Determine the (X, Y) coordinate at the center of the cell enclosing the given text.  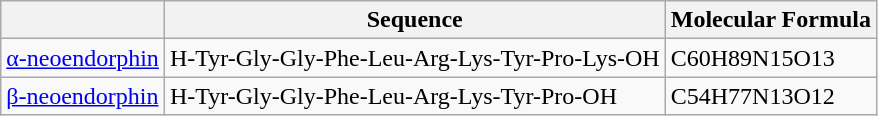
H-Tyr-Gly-Gly-Phe-Leu-Arg-Lys-Tyr-Pro-Lys-OH (414, 58)
α-neoendorphin (83, 58)
Sequence (414, 20)
Molecular Formula (770, 20)
H-Tyr-Gly-Gly-Phe-Leu-Arg-Lys-Tyr-Pro-OH (414, 96)
C54H77N13O12 (770, 96)
C60H89N15O13 (770, 58)
β-neoendorphin (83, 96)
